For the text-containing cell, return its midpoint in [X, Y] coordinate format. 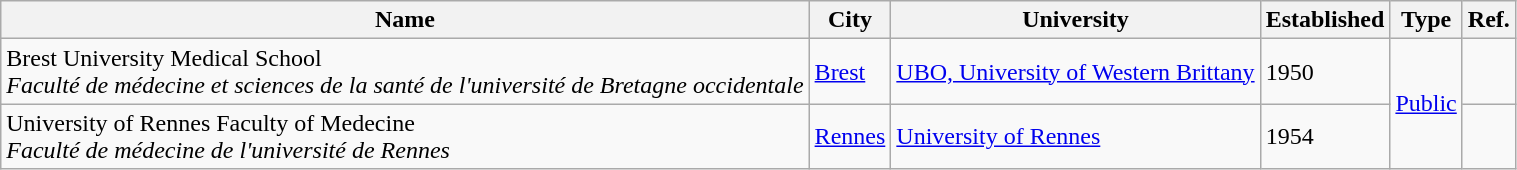
Name [405, 20]
1954 [1325, 136]
University of Rennes [1076, 136]
University of Rennes Faculty of MedecineFaculté de médecine de l'université de Rennes [405, 136]
City [850, 20]
Rennes [850, 136]
Brest University Medical SchoolFaculté de médecine et sciences de la santé de l'université de Bretagne occidentale [405, 72]
University [1076, 20]
Public [1426, 104]
Established [1325, 20]
Brest [850, 72]
UBO, University of Western Brittany [1076, 72]
Type [1426, 20]
1950 [1325, 72]
Ref. [1488, 20]
